Return the (x, y) coordinate for the center point of the cell that contains the specified text.  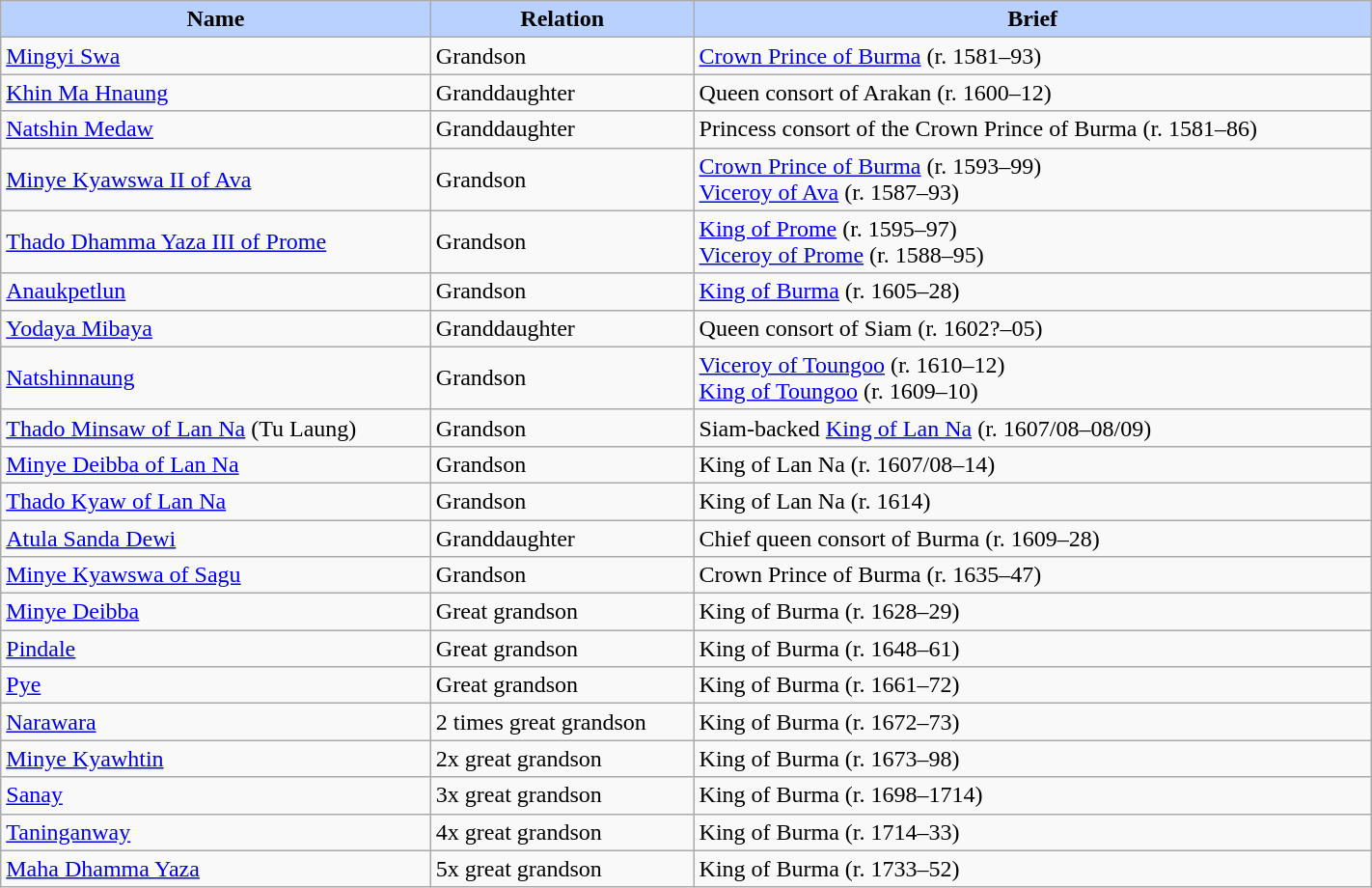
Queen consort of Arakan (r. 1600–12) (1032, 93)
King of Burma (r. 1648–61) (1032, 649)
King of Burma (r. 1605–28) (1032, 291)
Siam-backed King of Lan Na (r. 1607/08–08/09) (1032, 428)
Chief queen consort of Burma (r. 1609–28) (1032, 538)
King of Prome (r. 1595–97) Viceroy of Prome (r. 1588–95) (1032, 241)
Pindale (216, 649)
Yodaya Mibaya (216, 328)
King of Lan Na (r. 1614) (1032, 501)
Khin Ma Hnaung (216, 93)
Thado Kyaw of Lan Na (216, 501)
Natshinnaung (216, 378)
Princess consort of the Crown Prince of Burma (r. 1581–86) (1032, 129)
Pye (216, 685)
King of Lan Na (r. 1607/08–14) (1032, 464)
Viceroy of Toungoo (r. 1610–12) King of Toungoo (r. 1609–10) (1032, 378)
King of Burma (r. 1733–52) (1032, 869)
Queen consort of Siam (r. 1602?–05) (1032, 328)
2x great grandson (562, 759)
Anaukpetlun (216, 291)
Brief (1032, 19)
Natshin Medaw (216, 129)
Crown Prince of Burma (r. 1635–47) (1032, 575)
Minye Kyawswa of Sagu (216, 575)
2 times great grandson (562, 722)
Thado Minsaw of Lan Na (Tu Laung) (216, 428)
Atula Sanda Dewi (216, 538)
4x great grandson (562, 832)
Taninganway (216, 832)
King of Burma (r. 1628–29) (1032, 612)
Minye Kyawhtin (216, 759)
Relation (562, 19)
Minye Deibba of Lan Na (216, 464)
Crown Prince of Burma (r. 1581–93) (1032, 56)
King of Burma (r. 1661–72) (1032, 685)
Mingyi Swa (216, 56)
King of Burma (r. 1698–1714) (1032, 795)
Narawara (216, 722)
Maha Dhamma Yaza (216, 869)
Thado Dhamma Yaza III of Prome (216, 241)
Minye Deibba (216, 612)
King of Burma (r. 1714–33) (1032, 832)
Minye Kyawswa II of Ava (216, 180)
King of Burma (r. 1672–73) (1032, 722)
Crown Prince of Burma (r. 1593–99) Viceroy of Ava (r. 1587–93) (1032, 180)
King of Burma (r. 1673–98) (1032, 759)
Sanay (216, 795)
Name (216, 19)
5x great grandson (562, 869)
3x great grandson (562, 795)
